Output the [x, y] coordinate of the center of the cell containing the given text.  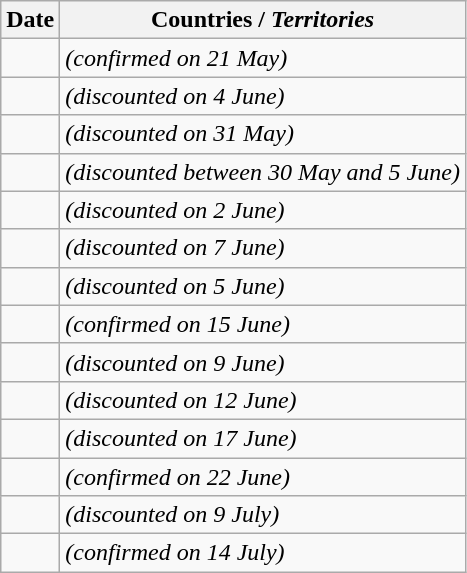
Date [30, 20]
(discounted on 9 June) [263, 362]
(discounted on 9 July) [263, 515]
(discounted between 30 May and 5 June) [263, 172]
(confirmed on 21 May) [263, 58]
(discounted on 7 June) [263, 248]
(discounted on 2 June) [263, 210]
(discounted on 5 June) [263, 286]
(discounted on 4 June) [263, 96]
(confirmed on 22 June) [263, 477]
(discounted on 31 May) [263, 134]
(discounted on 12 June) [263, 400]
(confirmed on 14 July) [263, 553]
(discounted on 17 June) [263, 438]
Countries / Territories [263, 20]
(confirmed on 15 June) [263, 324]
